Find where the given text appears and provide that cell's center as [X, Y] coordinate. 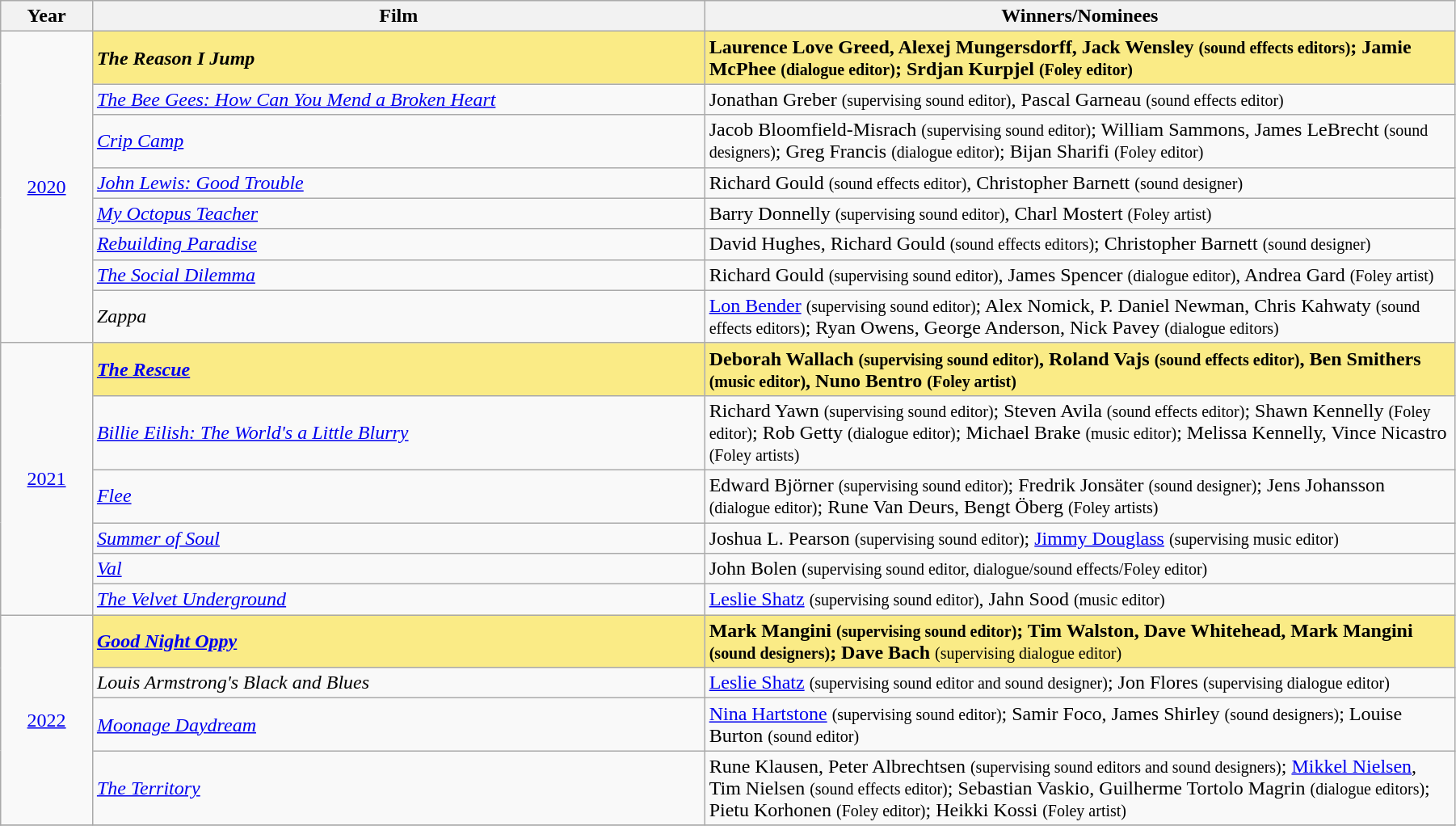
Louis Armstrong's Black and Blues [398, 683]
Laurence Love Greed, Alexej Mungersdorff, Jack Wensley (sound effects editors); Jamie McPhee (dialogue editor); Srdjan Kurpjel (Foley editor) [1079, 58]
2022 [47, 720]
The Velvet Underground [398, 600]
2020 [47, 188]
Val [398, 569]
Deborah Wallach (supervising sound editor), Roland Vajs (sound effects editor), Ben Smithers (music editor), Nuno Bentro (Foley artist) [1079, 369]
Good Night Oppy [398, 642]
The Reason I Jump [398, 58]
Nina Hartstone (supervising sound editor); Samir Foco, James Shirley (sound designers); Louise Burton (sound editor) [1079, 724]
Joshua L. Pearson (supervising sound editor); Jimmy Douglass (supervising music editor) [1079, 537]
Barry Donnelly (supervising sound editor), Charl Mostert (Foley artist) [1079, 213]
Film [398, 16]
Richard Gould (supervising sound editor), James Spencer (dialogue editor), Andrea Gard (Foley artist) [1079, 275]
Jonathan Greber (supervising sound editor), Pascal Garneau (sound effects editor) [1079, 99]
Leslie Shatz (supervising sound editor), Jahn Sood (music editor) [1079, 600]
The Social Dilemma [398, 275]
2021 [47, 478]
David Hughes, Richard Gould (sound effects editors); Christopher Barnett (sound designer) [1079, 244]
Zappa [398, 317]
The Territory [398, 788]
John Lewis: Good Trouble [398, 183]
Summer of Soul [398, 537]
Year [47, 16]
The Bee Gees: How Can You Mend a Broken Heart [398, 99]
Crip Camp [398, 141]
John Bolen (supervising sound editor, dialogue/sound effects/Foley editor) [1079, 569]
Leslie Shatz (supervising sound editor and sound designer); Jon Flores (supervising dialogue editor) [1079, 683]
Moonage Daydream [398, 724]
Rebuilding Paradise [398, 244]
Richard Gould (sound effects editor), Christopher Barnett (sound designer) [1079, 183]
Winners/Nominees [1079, 16]
My Octopus Teacher [398, 213]
Mark Mangini (supervising sound editor); Tim Walston, Dave Whitehead, Mark Mangini (sound designers); Dave Bach (supervising dialogue editor) [1079, 642]
Flee [398, 496]
The Rescue [398, 369]
Billie Eilish: The World's a Little Blurry [398, 432]
